Locate the cell with the specified text and output its (x, y) center coordinate. 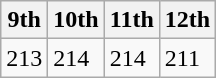
12th (187, 20)
9th (24, 20)
10th (76, 20)
11th (132, 20)
211 (187, 58)
213 (24, 58)
